Return the (X, Y) coordinate for the center point of the cell that contains the specified text.  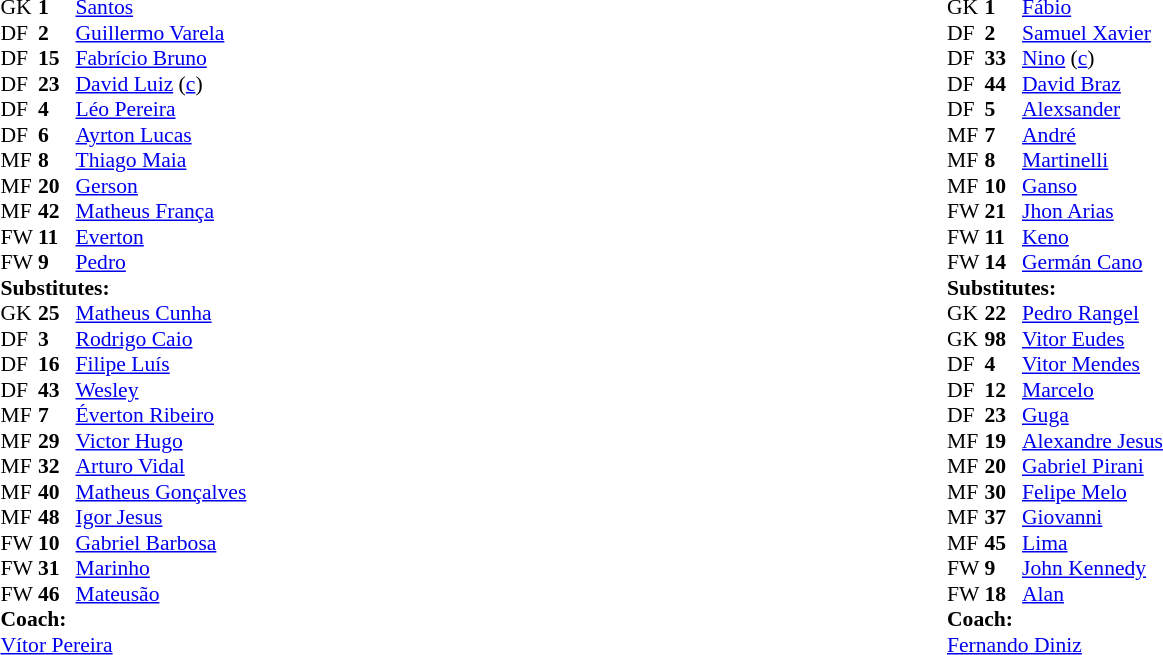
22 (1003, 313)
Fabrício Bruno (162, 59)
André (1092, 135)
Ayrton Lucas (162, 135)
21 (1003, 211)
Mateusão (162, 594)
33 (1003, 59)
Arturo Vidal (162, 467)
31 (57, 569)
Guga (1092, 415)
Guillermo Varela (162, 33)
Gabriel Pirani (1092, 467)
25 (57, 313)
Thiago Maia (162, 161)
Gabriel Barbosa (162, 543)
Everton (162, 237)
Marinho (162, 569)
Keno (1092, 237)
32 (57, 467)
Wesley (162, 390)
Felipe Melo (1092, 492)
Vitor Eudes (1092, 339)
Igor Jesus (162, 517)
Nino (c) (1092, 59)
30 (1003, 492)
Ganso (1092, 186)
Éverton Ribeiro (162, 415)
46 (57, 594)
Germán Cano (1092, 263)
40 (57, 492)
37 (1003, 517)
44 (1003, 84)
Alan (1092, 594)
Jhon Arias (1092, 211)
45 (1003, 543)
12 (1003, 390)
Matheus Cunha (162, 313)
Gerson (162, 186)
15 (57, 59)
Léo Pereira (162, 109)
Rodrigo Caio (162, 339)
6 (57, 135)
29 (57, 441)
Lima (1092, 543)
Martinelli (1092, 161)
Marcelo (1092, 390)
Giovanni (1092, 517)
98 (1003, 339)
Pedro (162, 263)
Vitor Mendes (1092, 365)
Matheus Gonçalves (162, 492)
19 (1003, 441)
5 (1003, 109)
14 (1003, 263)
David Luiz (c) (162, 84)
Matheus França (162, 211)
48 (57, 517)
Alexandre Jesus (1092, 441)
18 (1003, 594)
Samuel Xavier (1092, 33)
John Kennedy (1092, 569)
Victor Hugo (162, 441)
Alexsander (1092, 109)
16 (57, 365)
Pedro Rangel (1092, 313)
43 (57, 390)
Filipe Luís (162, 365)
42 (57, 211)
David Braz (1092, 84)
3 (57, 339)
